From the cell containing the given text, extract its center point as [X, Y] coordinate. 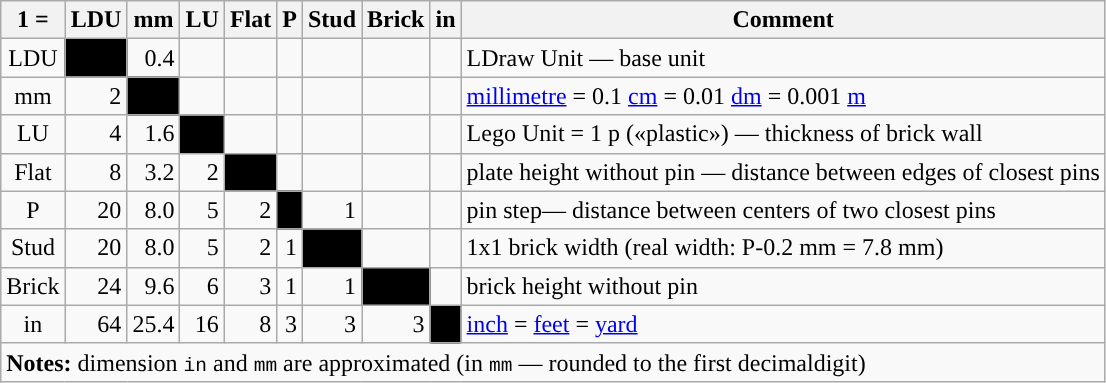
6 [202, 286]
Comment [783, 20]
16 [202, 324]
Lego Unit = 1 p («plastic») — thickness of brick wall [783, 134]
Notes: dimension in and mm are approximated (in mm — rounded to the first decimaldigit) [554, 362]
0.4 [154, 58]
1x1 brick width (real width: P-0.2 mm = 7.8 mm) [783, 248]
inch = feet = yard [783, 324]
9.6 [154, 286]
brick height without pin [783, 286]
25.4 [154, 324]
64 [96, 324]
plate height without pin — distance between edges of closest pins [783, 172]
pin step— distance between centers of two closest pins [783, 210]
1 = [33, 20]
1.6 [154, 134]
4 [96, 134]
24 [96, 286]
LDraw Unit — base unit [783, 58]
3.2 [154, 172]
millimetre = 0.1 cm = 0.01 dm = 0.001 m [783, 96]
